Extract the (x, y) coordinate from the center of the cell holding the provided text.  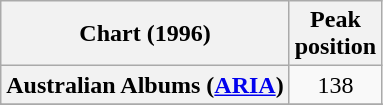
Australian Albums (ARIA) (145, 85)
138 (335, 85)
Chart (1996) (145, 34)
Peakposition (335, 34)
